Locate the cell with the specified text and output its (X, Y) center coordinate. 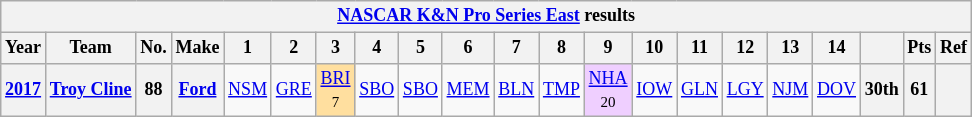
DOV (837, 90)
9 (608, 48)
8 (562, 48)
BRI7 (336, 90)
14 (837, 48)
2017 (24, 90)
Ford (198, 90)
Make (198, 48)
Team (90, 48)
11 (700, 48)
7 (516, 48)
NHA20 (608, 90)
10 (654, 48)
GLN (700, 90)
3 (336, 48)
6 (468, 48)
TMP (562, 90)
GRE (294, 90)
LGY (745, 90)
NJM (790, 90)
1 (248, 48)
5 (421, 48)
2 (294, 48)
NSM (248, 90)
No. (154, 48)
13 (790, 48)
88 (154, 90)
30th (882, 90)
BLN (516, 90)
NASCAR K&N Pro Series East results (486, 16)
Troy Cline (90, 90)
Pts (920, 48)
IOW (654, 90)
4 (377, 48)
61 (920, 90)
Ref (954, 48)
MEM (468, 90)
Year (24, 48)
12 (745, 48)
